Return the [x, y] coordinate for the center point of the cell that contains the specified text.  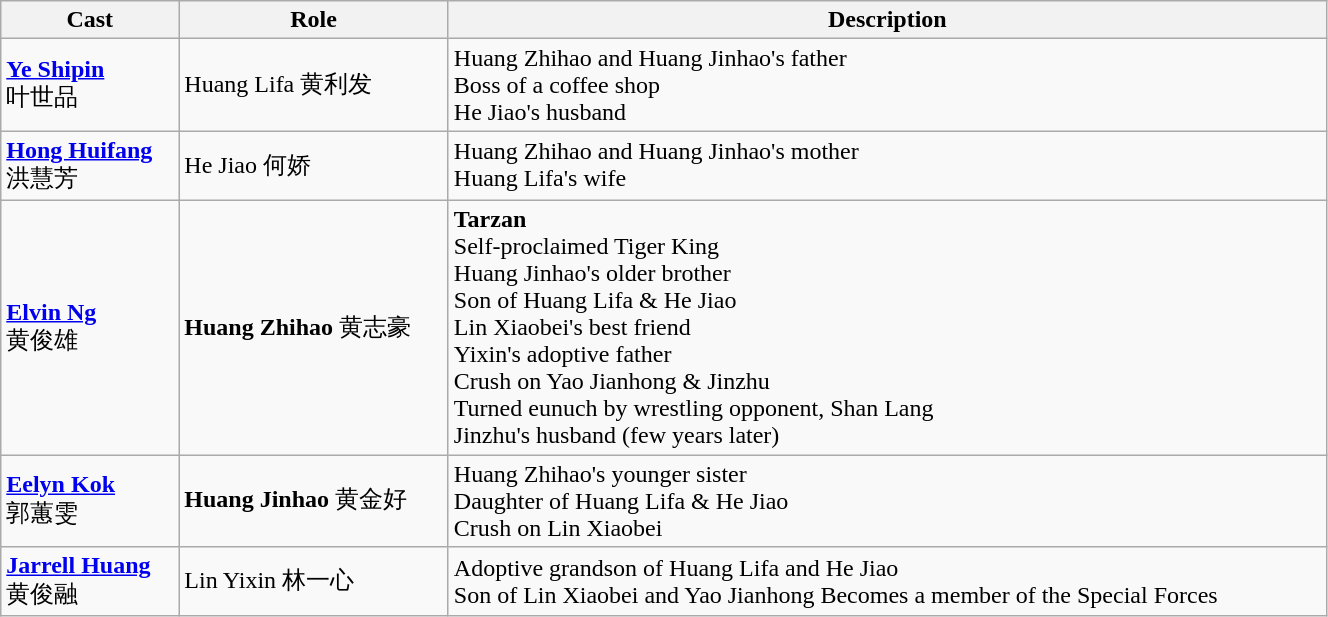
Huang Zhihao and Huang Jinhao's mother Huang Lifa's wife [887, 166]
Hong Huifang 洪慧芳 [90, 166]
Jarrell Huang 黄俊融 [90, 582]
Huang Zhihao's younger sister Daughter of Huang Lifa & He Jiao Crush on Lin Xiaobei [887, 500]
Huang Jinhao 黄金好 [314, 500]
Role [314, 20]
Cast [90, 20]
Elvin Ng 黄俊雄 [90, 327]
Huang Zhihao and Huang Jinhao's father Boss of a coffee shop He Jiao's husband [887, 85]
Huang Lifa 黄利发 [314, 85]
Eelyn Kok 郭蕙雯 [90, 500]
Lin Yixin 林一心 [314, 582]
Adoptive grandson of Huang Lifa and He Jiao Son of Lin Xiaobei and Yao Jianhong Becomes a member of the Special Forces [887, 582]
Description [887, 20]
He Jiao 何娇 [314, 166]
Huang Zhihao 黄志豪 [314, 327]
Ye Shipin 叶世品 [90, 85]
